Output the (x, y) coordinate of the center of the cell containing the given text.  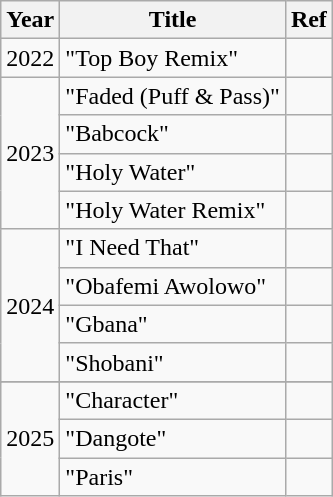
"Holy Water" (173, 172)
2023 (30, 153)
2024 (30, 305)
2025 (30, 438)
Title (173, 20)
Ref (308, 20)
"Gbana" (173, 324)
"Top Boy Remix" (173, 58)
"Holy Water Remix" (173, 210)
2022 (30, 58)
"Faded (Puff & Pass)" (173, 96)
"Babcock" (173, 134)
"Shobani" (173, 362)
"Character" (173, 400)
"Obafemi Awolowo" (173, 286)
"Paris" (173, 477)
Year (30, 20)
"I Need That" (173, 248)
"Dangote" (173, 438)
